Find where the given text appears and provide that cell's center as (X, Y) coordinate. 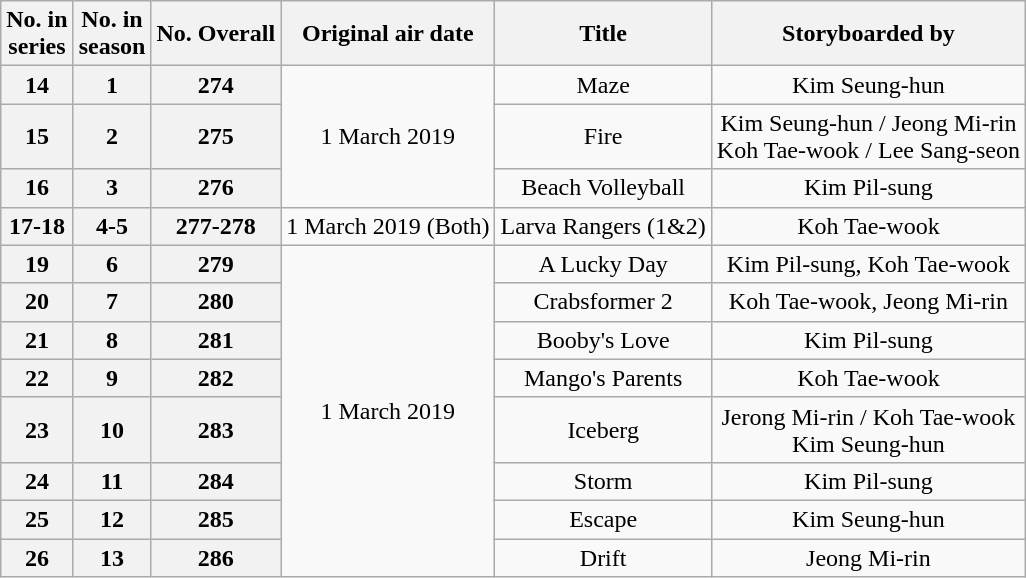
No. inseason (112, 34)
Original air date (388, 34)
286 (216, 557)
Larva Rangers (1&2) (603, 226)
Booby's Love (603, 340)
Kim Seung-hun / Jeong Mi-rinKoh Tae-wook / Lee Sang-seon (868, 136)
15 (37, 136)
Crabsformer 2 (603, 302)
283 (216, 430)
8 (112, 340)
Maze (603, 85)
9 (112, 378)
Drift (603, 557)
1 (112, 85)
22 (37, 378)
1 March 2019 (Both) (388, 226)
23 (37, 430)
Kim Pil-sung, Koh Tae-wook (868, 264)
17-18 (37, 226)
12 (112, 519)
No. inseries (37, 34)
279 (216, 264)
Jeong Mi-rin (868, 557)
Iceberg (603, 430)
13 (112, 557)
Storyboarded by (868, 34)
Escape (603, 519)
24 (37, 481)
275 (216, 136)
6 (112, 264)
16 (37, 188)
2 (112, 136)
3 (112, 188)
Storm (603, 481)
Jerong Mi-rin / Koh Tae-wookKim Seung-hun (868, 430)
4-5 (112, 226)
276 (216, 188)
25 (37, 519)
26 (37, 557)
285 (216, 519)
280 (216, 302)
281 (216, 340)
11 (112, 481)
Beach Volleyball (603, 188)
19 (37, 264)
21 (37, 340)
A Lucky Day (603, 264)
10 (112, 430)
7 (112, 302)
284 (216, 481)
274 (216, 85)
282 (216, 378)
277-278 (216, 226)
No. Overall (216, 34)
Title (603, 34)
Mango's Parents (603, 378)
14 (37, 85)
Koh Tae-wook, Jeong Mi-rin (868, 302)
Fire (603, 136)
20 (37, 302)
